Return the [x, y] coordinate for the center point of the cell that contains the specified text.  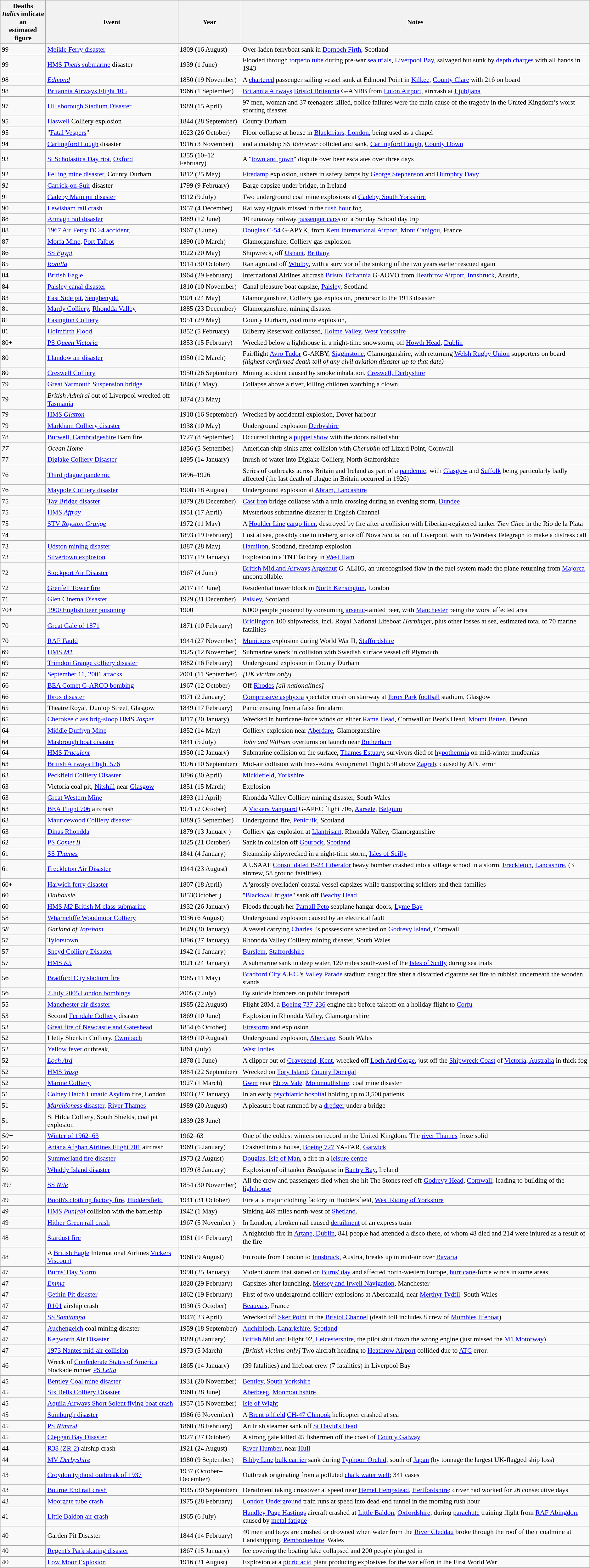
Marchioness disaster, River Thames [112, 1105]
Occurred during a puppet show with the doors nailed shut [415, 437]
Marine Colliery [112, 1083]
Micklefield, Yorkshire [415, 775]
1900 [210, 610]
Third plague pandemic [112, 475]
Underground fire, Penicuik, Scotland [415, 820]
Derailment taking crossover at speed near Hemel Hempstead, Hertfordshire; driver had worked for 26 consecutive days [415, 1490]
Britannia Airways Bristol Britannia G-ANBB from Luton Airport, aircrash at Ljubljana [415, 91]
1930 (5 October) [210, 1306]
97 [23, 106]
Handley Page Hastings aircraft crashed at Little Baldon, Oxfordshire, during parachute training flight from RAF Abingdon, caused by metal fatigue [415, 1516]
1807 (18 April) [210, 884]
Dinas Rhondda [112, 832]
1971 (2 October) [210, 809]
British Airways Flight 576 [112, 764]
Six Bells Colliery Disaster [112, 1392]
[British victims only] Two aircraft heading to Heathrow Airport collided due to ATC error. [415, 1351]
87 [23, 242]
1825 (21 October) [210, 843]
HMS K5 [112, 963]
1957 (15 November) [210, 1404]
Grenfell Tower fire [112, 588]
Carrick-on-Suir disaster [112, 186]
1936 (6 August) [210, 918]
Mardy Colliery, Rhondda Valley [112, 309]
Udston mining disaster [112, 546]
1922 (20 May) [210, 253]
1885 (23 December) [210, 309]
1921 (24 January) [210, 963]
1856 (5 September) [210, 448]
1950 (26 September) [210, 373]
1865 (14 January) [210, 1366]
HMS Wasp [112, 1072]
1916 (3 November) [210, 144]
1809 (16 August) [210, 49]
Colney Hatch Lunatic Asylum fire, London [112, 1094]
A Brent oilfield CH-47 Chinook helicopter crashed at sea [415, 1415]
[UK victims only] [415, 674]
1979 (8 January) [210, 1170]
1976 (10 September) [210, 764]
County Durham [415, 122]
Markham Colliery disaster [112, 426]
A British Eagle International Airlines Vickers Viscount [112, 1257]
Burwell, Cambridgeshire Barn fire [112, 437]
1972 (11 May) [210, 524]
1925 (12 November) [210, 652]
1965 (6 July) [210, 1516]
1917 (19 January) [210, 557]
Freckleton Air Disaster [112, 869]
2017 (14 June) [210, 588]
A submarine sank in deep water, 120 miles south-west of the Isles of Scilly during sea trials [415, 963]
1884 (22 September) [210, 1072]
Event [112, 22]
1893 (11 April) [210, 798]
British Midland Airways Argonaut G-ALHG, an unrecognised flaw in the fuel system made the plane returning from Majorca uncontrollable. [415, 572]
6,000 people poisoned by consuming arsenic-tainted beer, with Manchester being the worst affected area [415, 610]
Wrecked below a lighthouse in a night-time snowstorm, off Howth Head, Dublin [415, 343]
An Irish steamer sank off St David's Head [415, 1426]
1879 (28 December) [210, 501]
Victoria coal pit, Nitshill near Glasgow [112, 787]
Explosion [415, 787]
1947( 23 April) [210, 1317]
1967 (3 June) [210, 230]
74 [23, 535]
Bradford City A.F.C.'s Valley Parade stadium caught fire after a discarded cigarette set fire to rubbish underneath the wooden stands [415, 978]
Paisley canal disaster [112, 287]
Ariana Afghan Airlines Flight 701 aircrash [112, 1147]
A pleasure boat rammed by a dredger under a bridge [415, 1105]
1969 (5 January) [210, 1147]
Violent storm that started on Burns' day and affected north-western Europe, hurricane-force winds in some areas [415, 1272]
10 runaway railway passenger carss on a Sunday School day trip [415, 219]
1849 (10 August) [210, 1038]
1945 (30 September) [210, 1490]
Floor collapse at house in Blackfriars, London, being used as a chapel [415, 133]
1908 (18 August) [210, 490]
Morfa Mine, Port Talbot [112, 242]
Explosion in Rhondda Valley, Glamorganshire [415, 1016]
Bridlington 100 shipwrecks, incl. Royal National Lifeboat Harbinger, plus other losses at sea, estimated total of 70 marine fatalities [415, 625]
1828 (29 February) [210, 1283]
1851 (15 March) [210, 787]
British Midland Flight 92, Leicestershire, the pilot shut down the wrong engine (just missed the M1 Motorway) [415, 1339]
Stardust fire [112, 1237]
Creswell Colliery [112, 373]
Cherokee class brig-sloop HMS Jasper [112, 719]
Ibrox disaster [112, 697]
Wharncliffe Woodmoor Colliery [112, 918]
Edmond [112, 80]
50+ [23, 1136]
SS Egypt [112, 253]
1964 (29 February) [210, 276]
Explosion in a TNT factory in West Ham [415, 557]
1861 (July) [210, 1049]
1839 (28 June) [210, 1121]
Panic ensuing from a false fire alarm [415, 708]
2001 (11 September) [210, 674]
92 [23, 174]
1896 (30 April) [210, 775]
HMS M1 [112, 652]
86 [23, 253]
Silvertown explosion [112, 557]
A "town and gown" dispute over beer escalates over three days [415, 159]
Great fire of Newcastle and Gateshead [112, 1027]
Glamorganshire, Colliery gas explosion, precursor to the 1913 disaster [415, 298]
1989 (20 August) [210, 1105]
Paisley, Scotland [415, 599]
Munitions explosion during World War II, Staffordshire [415, 641]
97 men, woman and 37 teenagers killed, police failures were the main cause of the tragedy in the United Kingdom’s worst sporting disaster [415, 106]
A Vickers Vanguard G-APEC flight 706, Aarsele, Belgium [415, 809]
Firedamp explosion, ushers in safety lamps by George Stephenson and Humphry Davy [415, 174]
HMS Thetis submarine disaster [112, 64]
County Durham, coal mine explosion, [415, 320]
Flight 28M, a Boeing 737-236 engine fire before takeoff on a holiday flight to Corfu [415, 1005]
71 [23, 599]
Submarine collision on the surface, Thames Estuary, survivors died of hypothermia on mid-winter mudbanks [415, 753]
83 [23, 298]
1889 (5 September) [210, 820]
London Underground train runs at speed into dead-end tunnel in the morning rush hour [415, 1502]
1854 (6 October) [210, 1027]
Sneyd Colliery Disaster [112, 952]
Mysterious submarine disaster in English Channel [415, 513]
BEA Flight 706 aircrash [112, 809]
1887 (28 May) [210, 546]
Hither Green rail crash [112, 1223]
BEA Comet G-ARCO bombing [112, 686]
1967 (5 November ) [210, 1223]
Ocean Home [112, 448]
British Eagle [112, 276]
Sumburgh disaster [112, 1415]
Summerland fire disaster [112, 1158]
Lost at sea, possibly due to iceberg strike off Nova Scotia, out of Liverpool, with no Wireless Telegraph to make a distress call [415, 535]
Manchester air disaster [112, 1005]
River Humber, near Hull [415, 1449]
Sank in collision off Gourock, Scotland [415, 843]
SS Nile [112, 1185]
Submarine wreck in collision with Swedish surface vessel off Plymouth [415, 652]
Collapse above a river, killing children watching a clown [415, 384]
1860 (28 February) [210, 1426]
Winter of 1962–63 [112, 1136]
1846 (2 May) [210, 384]
Haswell Colliery explosion [112, 122]
46 [23, 1366]
Year [210, 22]
1966 (1 September) [210, 91]
One of the coldest winters on record in the United Kingdom. The river Thames froze solid [415, 1136]
Mining accident caused by smoke inhalation, Creswell, Derbyshire [415, 373]
American ship sinks after collision with Cherubim off Lizard Point, Cornwall [415, 448]
67 [23, 674]
1896 (27 January) [210, 940]
West Indies [415, 1049]
Railway signals missed in the rush hour fog [415, 208]
1903 (27 January) [210, 1094]
Fire at a major clothing factory in Huddersfield, West Riding of Yorkshire [415, 1200]
1941 (31 October) [210, 1200]
Loch Ard [112, 1061]
1985 (11 May) [210, 978]
Notes [415, 22]
1950 (12 March) [210, 358]
1942 (1 May) [210, 1211]
Bradford City stadium fire [112, 978]
Gwm near Ebbw Vale, Monmouthshire, coal mine disaster [415, 1083]
1912 (9 July) [210, 197]
All the crew and passengers died when she hit The Stones reef off Godrevy Head, Cornwall; leading to building of the lighthouse [415, 1185]
Mauricewood Colliery disaster [112, 820]
Mid-air collision with Inex-Adria Aviopromet Flight 550 above Zagreb, caused by ATC error [415, 764]
1862 (19 February) [210, 1295]
Ran aground off Whitby, with a survivor of the sinking of the two years earlier rescued again [415, 264]
1975 (28 February) [210, 1502]
Aquila Airways Short Solent flying boat crash [112, 1404]
Bibby Line bulk carrier sank during Typhoon Orchid, south of Japan (by tonnage the largest UK-flagged ship loss) [415, 1460]
Whiddy Island disaster [112, 1170]
MV Derbyshire [112, 1460]
Wrecked off Sker Point in the Bristol Channel (death toll includes 8 crew of Mumbles lifeboat) [415, 1317]
1921 (24 August) [210, 1449]
1950 (12 January) [210, 753]
Diglake Colliery Disaster [112, 460]
In London, a broken rail caused derailment of an express train [415, 1223]
1893 (19 February) [210, 535]
SS Thames [112, 854]
Glamorganshire, mining disaster [415, 309]
Stockport Air Disaster [112, 572]
1896–1926 [210, 475]
Bentley, South Yorkshire [415, 1381]
94 [23, 144]
Burns' Day Storm [112, 1272]
St Hilda Colliery, South Shields, coal pit explosion [112, 1121]
Rohilla [112, 264]
"Fatal Vespers" [112, 133]
2005 (7 July) [210, 993]
Little Baldon air crash [112, 1516]
Middle Duffryn Mine [112, 730]
1871 (10 February) [210, 625]
1869 (10 June) [210, 1016]
A vessel carrying Charles I's possessions wrecked on Godrevy Island, Cornwall [415, 929]
1727 (8 September) [210, 437]
Bentley Coal mine disaster [112, 1381]
Steamship shipwrecked in a night-time storm, Isles of Scilly [415, 854]
1939 (1 June) [210, 64]
60+ [23, 884]
1944 (23 August) [210, 869]
1971 (2 January) [210, 697]
Moorgate tube crash [112, 1502]
Garland of Topsham [112, 929]
1895 (14 January) [210, 460]
Easington Colliery [112, 320]
Over-laden ferryboat sank in Dornoch Firth, Scotland [415, 49]
Croydon typhoid outbreak of 1937 [112, 1475]
PS Queen Victoria [112, 343]
Firestorm and explosion [415, 1027]
Underground explosion Derbyshire [415, 426]
Compressive asphyxia spectator crush on stairway at Ibrox Park football stadium, Glasgow [415, 697]
Yellow fever outbreak, [112, 1049]
Crashed into a house, Boeing 727 YA-FAR, Gatwick [415, 1147]
Booth's clothing factory fire, Huddersfield [112, 1200]
Theatre Royal, Dunlop Street, Glasgow [112, 708]
90 [23, 208]
A Houlder Line cargo liner, destroyed by fire after a collision with Liberian-registered tanker Tien Chee in the Rio de la Plata [415, 524]
HMS Truculent [112, 753]
Emma [112, 1283]
1989 (15 April) [210, 106]
Outbreak originating from a polluted chalk water well; 341 cases [415, 1475]
Second Ferndale Colliery disaster [112, 1016]
1916 (21 August) [210, 1562]
Douglas, Isle of Man, a fire in a leisure centre [415, 1158]
Bourne End rail crash [112, 1490]
R101 airship crash [112, 1306]
Colliery gas explosion at Llantrisant, Rhondda Valley, Glamorganshire [415, 832]
70+ [23, 610]
Garden Pit Disaster [112, 1536]
1981 (14 February) [210, 1237]
1853 (15 February) [210, 343]
Lewisham rail crash [112, 208]
HMS Affray [112, 513]
Colliery explosion near Aberdare, Glamorganshire [415, 730]
Carlingford Lough disaster [112, 144]
1973 (5 March) [210, 1351]
Canal pleasure boat capsize, Paisley, Scotland [415, 287]
1812 (25 May) [210, 174]
1900 English beer poisoning [112, 610]
1986 (6 November) [210, 1415]
93 [23, 159]
Underground explosion in County Durham [415, 663]
1844 (28 September) [210, 122]
and a coalship SS Retriever collided and sank, Carlingford Lough, County Down [415, 144]
British Admiral out of Liverpool wrecked off Tasmania [112, 399]
1918 (16 September) [210, 415]
7 July 2005 London bombings [112, 993]
Hillsborough Stadium Disaster [112, 106]
Residential tower block in North Kensington, London [415, 588]
A strong gale killed 45 fishermen off the coast of County Galway [415, 1437]
International Airlines aircrash Bristol Britannia G-AOVO from Heathrow Airport, Innsbruck, Austria, [415, 276]
Wreck of Confederate States of America blockade runner PS Lelia [112, 1366]
1850 (19 November) [210, 80]
1841 (5 July) [210, 742]
1854 (30 November) [210, 1185]
1649 (30 January) [210, 929]
Low Moor Explosion [112, 1562]
(39 fatalities) and lifeboat crew (7 fatalities) in Liverpool Bay [415, 1366]
A clipper out of Gravesend, Kent, wrecked off Loch Ard Gorge, just off the Shipwreck Coast of Victoria, Australia in thick fog [415, 1061]
1799 (9 February) [210, 186]
First of two underground colliery explosions at Abercanaid, near Merthyr Tydfil. South Wales [415, 1295]
1990 (25 January) [210, 1272]
1973 (2 August) [210, 1158]
Meikle Ferry disaster [112, 49]
Barge capsize under bridge, in Ireland [415, 186]
By suicide bombers on public transport [415, 993]
1844 (14 February) [210, 1536]
Wrecked by accidental explosion, Dover harbour [415, 415]
Felling mine disaster, County Durham [112, 174]
Isle of Wight [415, 1404]
1355 (10–12 February) [210, 159]
Hamilton, Scotland, firedamp explosion [415, 546]
Floods through her Parnall Peto seaplane hangar doors, Lyme Bay [415, 907]
Cast iron bridge collapse with a train crossing during an evening storm, Dundee [415, 501]
1980 (9 September) [210, 1460]
STV Royston Grange [112, 524]
A nightclub fire in Artane, Dublin, 841 people had attended a disco there, of whom 48 died and 214 were injured as a result of the fire [415, 1237]
Kegworth Air Disaster [112, 1339]
SS Samtampa [112, 1317]
PS Nimrod [112, 1426]
Great Gale of 1871 [112, 625]
Armagh rail disaster [112, 219]
1932 (26 January) [210, 907]
1889 (12 June) [210, 219]
1879 (13 January ) [210, 832]
Regent's Park skating disaster [112, 1551]
Harwich ferry disaster [112, 884]
HMS Glatton [112, 415]
1849 (17 February) [210, 708]
East Side pit, Senghenydd [112, 298]
1901 (24 May) [210, 298]
Maypole Colliery disaster [112, 490]
Tay Bridge disaster [112, 501]
1960 (28 June) [210, 1392]
Aberbeeg, Monmouthshire [415, 1392]
Douglas C-54 G-APYK, from Kent International Airport, Mont Canigou, France [415, 230]
1959 (18 September) [210, 1328]
1967 (12 October) [210, 686]
55 [23, 1005]
Flooded through torpedo tube during pre-war sea trials, Liverpool Bay, salvaged but sunk by depth charges with all hands in 1943 [415, 64]
1967 Air Ferry DC-4 accident, [112, 230]
Wrecked in hurricane-force winds on either Rame Head, Cornwall or Bear's Head, Mount Batten, Devon [415, 719]
Masbrough boat disaster [112, 742]
September 11, 2001 attacks [112, 674]
1882 (16 February) [210, 663]
Cadeby Main pit disaster [112, 197]
Bilberry Reservoir collapsed, Holme Valley, West Yorkshire [415, 332]
Underground explosion, Aberdare, South Wales [415, 1038]
PS Comet II [112, 843]
Deaths Italics indicate anestimated figure [23, 22]
Capsizes after launching, Mersey and Irwell Navigation, Manchester [415, 1283]
"Blackwall frigate" sank off Beachy Head [415, 895]
1927 (1 March) [210, 1083]
1968 (9 August) [210, 1257]
Off Rhodes [all nationalities] [415, 686]
HMS Punjabi collision with the battleship [112, 1211]
1985 (22 August) [210, 1005]
1817 (20 January) [210, 719]
1967 (4 June) [210, 572]
1957 (4 December) [210, 208]
Tylorstown [112, 940]
Underground explosion at Abram, Lancashire [415, 490]
Inrush of water into Diglake Colliery, North Staffordshire [415, 460]
Two underground coal mine explosions at Cadeby, South Yorkshire [415, 197]
Lletty Shenkin Colliery, Cwmbach [112, 1038]
Ice covering the boating lake collapsed and 200 people plunged in [415, 1551]
1810 (10 November) [210, 287]
1623 (26 October) [210, 133]
HMS M2 British M class submarine [112, 907]
Britannia Airways Flight 105 [112, 91]
1962–63 [210, 1136]
1951 (17 April) [210, 513]
Sinking 469 miles north-west of Shetland. [415, 1211]
1852 (14 May) [210, 730]
1874 (23 May) [210, 399]
R38 (ZR-2) airship crash [112, 1449]
Cleggan Bay Disaster [112, 1437]
Peckfield Colliery Disaster [112, 775]
Auchengeich coal mining disaster [112, 1328]
RAF Fauld [112, 641]
1944 (27 November) [210, 641]
80+ [23, 343]
Beauvais, France [415, 1306]
Glen Cinema Disaster [112, 599]
In an early psychiatric hospital holding up to 3,500 patients [415, 1094]
1853(October ) [210, 895]
1937 (October–December) [210, 1475]
Burslem, Staffordshire [415, 952]
49? [23, 1185]
Gethin Pit disaster [112, 1295]
1951 (29 May) [210, 320]
1914 (30 October) [210, 264]
Shipwreck, off Ushant, Brittany [415, 253]
1841 (4 January) [210, 854]
Dalhousie [112, 895]
Glamorganshire, Colliery gas explosion [415, 242]
Great Yarmouth Suspension bridge [112, 384]
41 [23, 1516]
1938 (10 May) [210, 426]
1973 Nantes mid-air collision [112, 1351]
Explosion of oil tanker Betelguese in Bantry Bay, Ireland [415, 1170]
John and William overturns on launch near Rotherham [415, 742]
Trimdon Grange colliery disaster [112, 663]
Holmfirth Flood [112, 332]
Underground explosion caused by an electrical fault [415, 918]
Great Western Mine [112, 798]
62 [23, 843]
En route from London to Innsbruck, Austria, breaks up in mid-air over Bavaria [415, 1257]
A 'grossly overladen' coastal vessel capsizes while transporting soldiers and their families [415, 884]
1942 (1 January) [210, 952]
1890 (10 March) [210, 242]
Auchinloch, Lanarkshire, Scotland [415, 1328]
1929 (31 December) [210, 599]
78 [23, 437]
Explosion at a picric acid plant producing explosives for the war effort in the First World War [415, 1562]
1852 (5 February) [210, 332]
Wrecked on Tory Island, County Donegal [415, 1072]
1931 (20 November) [210, 1381]
1927 (27 October) [210, 1437]
St Scholastica Day riot, Oxford [112, 159]
A chartered passenger sailing vessel sunk at Edmond Point in Kilkee, County Clare with 216 on board [415, 80]
Llandow air disaster [112, 358]
A USAAF Consolidated B-24 Liberator heavy bomber crashed into a village school in a storm, Freckleton, Lancashire, (3 aircrew, 58 ground fatalities) [415, 869]
1867 (15 January) [210, 1551]
85 [23, 264]
1989 (8 January) [210, 1339]
1878 (1 June) [210, 1061]
